Determine the (X, Y) coordinate at the center of the cell enclosing the given text.  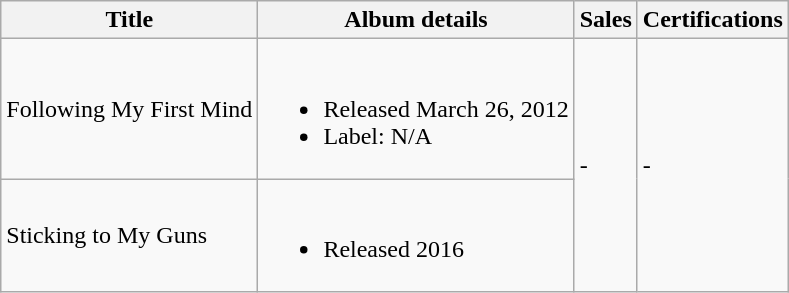
Sales (606, 20)
Released 2016 (416, 236)
Sticking to My Guns (130, 236)
Following My First Mind (130, 109)
Released March 26, 2012Label: N/A (416, 109)
Album details (416, 20)
Title (130, 20)
Certifications (712, 20)
